Extract the [x, y] coordinate from the center of the cell holding the provided text.  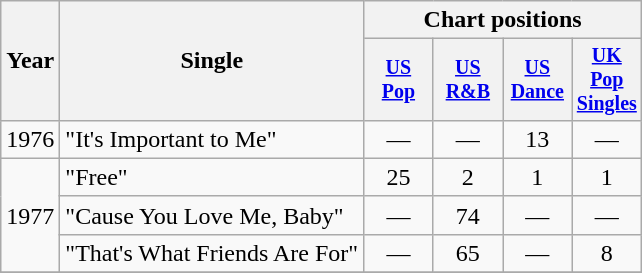
"It's Important to Me" [212, 139]
"Cause You Love Me, Baby" [212, 215]
USDance [538, 80]
1977 [30, 215]
"Free" [212, 177]
2 [468, 177]
25 [398, 177]
74 [468, 215]
1976 [30, 139]
USR&B [468, 80]
Chart positions [503, 20]
65 [468, 253]
"That's What Friends Are For" [212, 253]
13 [538, 139]
UK Pop Singles [606, 80]
Single [212, 61]
8 [606, 253]
US Pop [398, 80]
Year [30, 61]
